Determine the [x, y] coordinate at the center of the cell enclosing the given text.  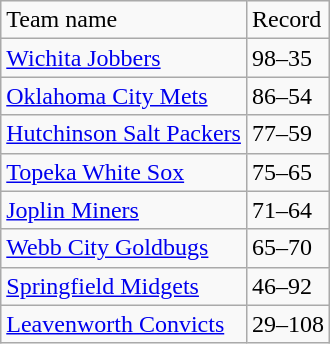
Joplin Miners [124, 210]
71–64 [288, 210]
29–108 [288, 324]
Topeka White Sox [124, 172]
Team name [124, 20]
75–65 [288, 172]
Wichita Jobbers [124, 58]
77–59 [288, 134]
86–54 [288, 96]
46–92 [288, 286]
65–70 [288, 248]
Webb City Goldbugs [124, 248]
Leavenworth Convicts [124, 324]
98–35 [288, 58]
Hutchinson Salt Packers [124, 134]
Oklahoma City Mets [124, 96]
Springfield Midgets [124, 286]
Record [288, 20]
